From the cell containing the given text, extract its center point as [x, y] coordinate. 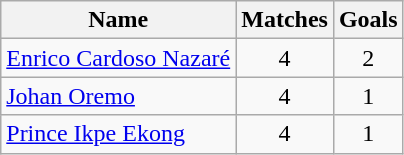
Enrico Cardoso Nazaré [118, 58]
Johan Oremo [118, 96]
Goals [368, 20]
2 [368, 58]
Matches [285, 20]
Prince Ikpe Ekong [118, 134]
Name [118, 20]
